Return (x, y) of the center of cell containing provided text 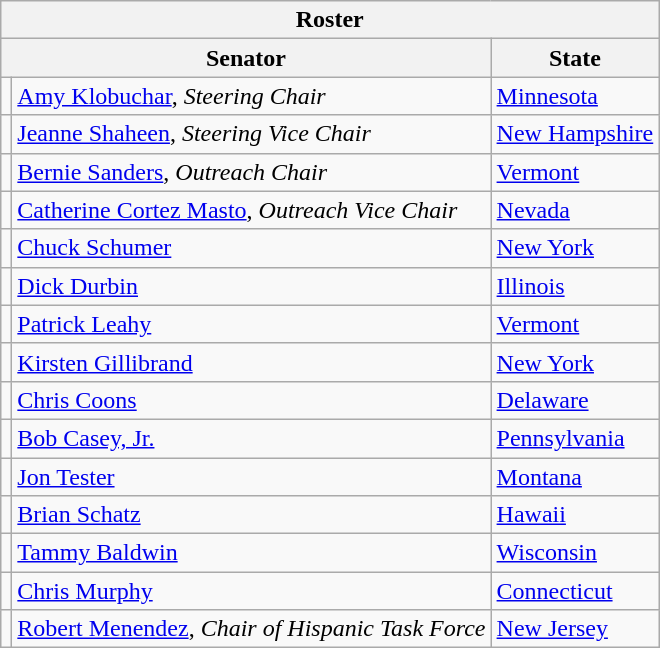
Chuck Schumer (252, 248)
Illinois (575, 286)
Montana (575, 477)
Patrick Leahy (252, 324)
Jeanne Shaheen, Steering Vice Chair (252, 134)
New Hampshire (575, 134)
Chris Murphy (252, 591)
Dick Durbin (252, 286)
Hawaii (575, 515)
Jon Tester (252, 477)
Bernie Sanders, Outreach Chair (252, 172)
Robert Menendez, Chair of Hispanic Task Force (252, 629)
Amy Klobuchar, Steering Chair (252, 96)
New Jersey (575, 629)
Delaware (575, 400)
State (575, 58)
Brian Schatz (252, 515)
Senator (246, 58)
Tammy Baldwin (252, 553)
Wisconsin (575, 553)
Minnesota (575, 96)
Roster (330, 20)
Connecticut (575, 591)
Pennsylvania (575, 438)
Chris Coons (252, 400)
Nevada (575, 210)
Catherine Cortez Masto, Outreach Vice Chair (252, 210)
Kirsten Gillibrand (252, 362)
Bob Casey, Jr. (252, 438)
